Scan for the cell matching the given text and deliver its (x, y) coordinate at center. 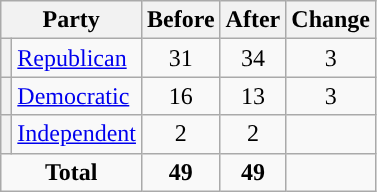
Total (72, 172)
34 (253, 58)
After (253, 20)
Before (180, 20)
Change (331, 20)
16 (180, 96)
Republican (77, 58)
Independent (77, 134)
31 (180, 58)
13 (253, 96)
Party (72, 20)
Democratic (77, 96)
